Detect which cell encompasses the target text, then output its (x, y) center coordinate. 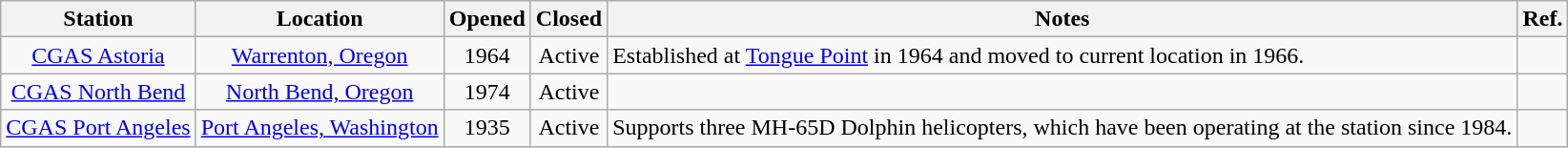
Closed (568, 19)
CGAS Port Angeles (98, 128)
CGAS Astoria (98, 55)
Port Angeles, Washington (320, 128)
Supports three MH-65D Dolphin helicopters, which have been operating at the station since 1984. (1063, 128)
1935 (486, 128)
CGAS North Bend (98, 92)
Warrenton, Oregon (320, 55)
Station (98, 19)
Ref. (1543, 19)
Established at Tongue Point in 1964 and moved to current location in 1966. (1063, 55)
1974 (486, 92)
Location (320, 19)
1964 (486, 55)
North Bend, Oregon (320, 92)
Opened (486, 19)
Notes (1063, 19)
